Return the (X, Y) coordinate for the center point of the cell that contains the specified text.  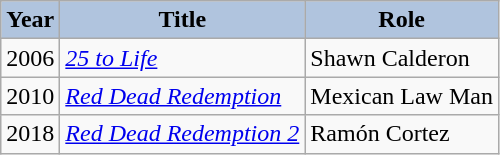
Mexican Law Man (402, 96)
Year (30, 20)
2006 (30, 58)
Shawn Calderon (402, 58)
Role (402, 20)
2018 (30, 134)
2010 (30, 96)
Red Dead Redemption (182, 96)
Ramón Cortez (402, 134)
Red Dead Redemption 2 (182, 134)
Title (182, 20)
25 to Life (182, 58)
